Provide the (x, y) coordinate of the cell's center where the given text is located.  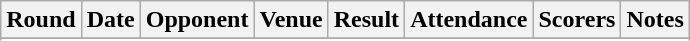
Date (110, 20)
Scorers (577, 20)
Attendance (469, 20)
Venue (291, 20)
Opponent (197, 20)
Round (41, 20)
Notes (655, 20)
Result (366, 20)
